Determine the (x, y) coordinate at the center of the cell enclosing the given text.  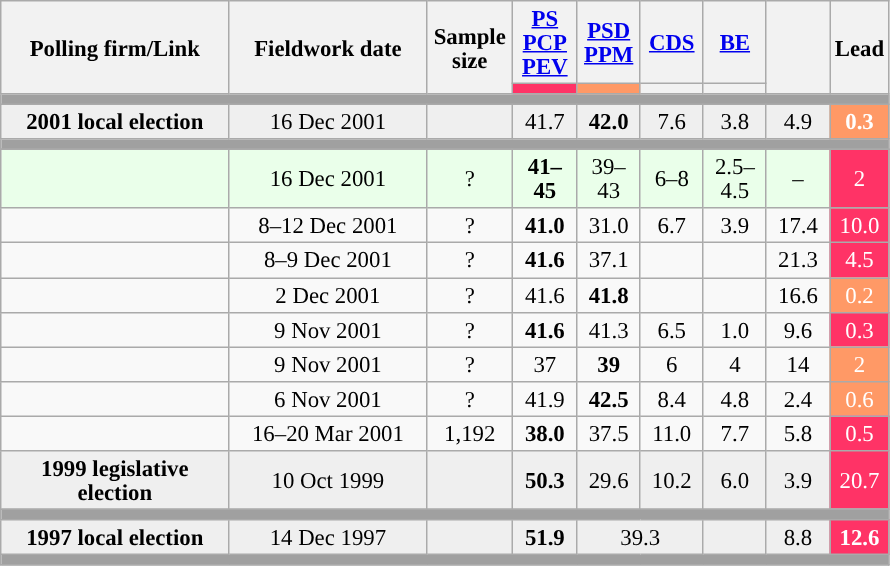
31.0 (608, 226)
1999 legislative election (115, 480)
Lead (860, 48)
37 (546, 364)
51.9 (546, 538)
41.8 (608, 296)
14 Dec 1997 (328, 538)
6 Nov 2001 (328, 398)
PSDPPM (608, 42)
9.6 (798, 330)
37.5 (608, 434)
4.9 (798, 122)
42.0 (608, 122)
3.8 (734, 122)
1,192 (470, 434)
41.0 (546, 226)
6.5 (672, 330)
39.3 (640, 538)
41.9 (546, 398)
7.7 (734, 434)
PSPCPPEV (546, 42)
37.1 (608, 260)
17.4 (798, 226)
42.5 (608, 398)
39–43 (608, 180)
8.8 (798, 538)
10.2 (672, 480)
7.6 (672, 122)
0.6 (860, 398)
10.0 (860, 226)
Polling firm/Link (115, 48)
6 (672, 364)
6–8 (672, 180)
2.5–4.5 (734, 180)
4 (734, 364)
1997 local election (115, 538)
41.3 (608, 330)
16.6 (798, 296)
4.5 (860, 260)
0.5 (860, 434)
8–9 Dec 2001 (328, 260)
29.6 (608, 480)
8.4 (672, 398)
14 (798, 364)
– (798, 180)
16–20 Mar 2001 (328, 434)
CDS (672, 42)
38.0 (546, 434)
0.2 (860, 296)
6.7 (672, 226)
39 (608, 364)
2.4 (798, 398)
12.6 (860, 538)
Fieldwork date (328, 48)
41.7 (546, 122)
5.8 (798, 434)
8–12 Dec 2001 (328, 226)
4.8 (734, 398)
11.0 (672, 434)
Sample size (470, 48)
21.3 (798, 260)
2 Dec 2001 (328, 296)
41–45 (546, 180)
BE (734, 42)
50.3 (546, 480)
1.0 (734, 330)
20.7 (860, 480)
10 Oct 1999 (328, 480)
2001 local election (115, 122)
6.0 (734, 480)
